Scan for the cell matching the given text and deliver its [x, y] coordinate at center. 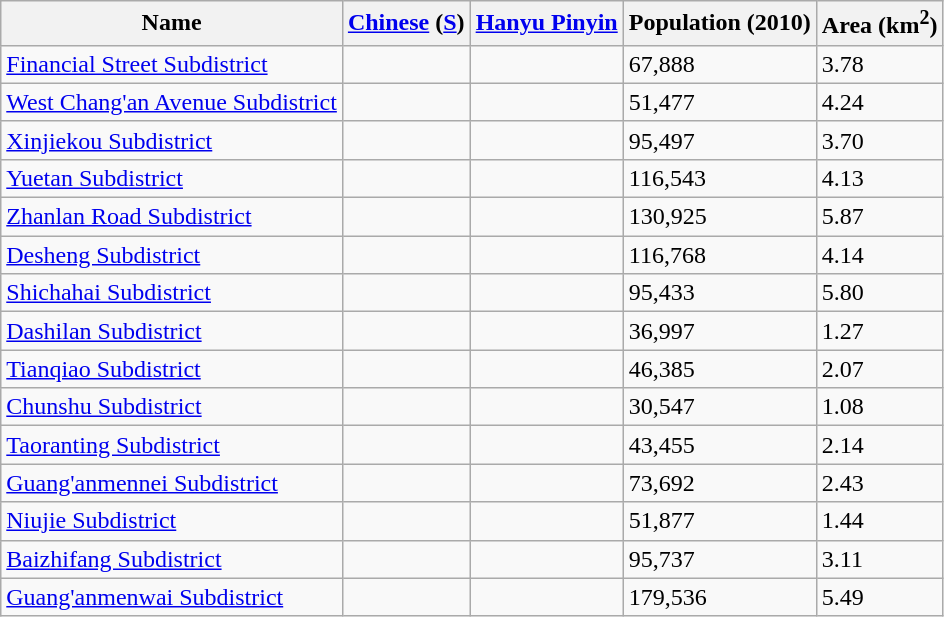
Yuetan Subdistrict [172, 178]
3.11 [880, 559]
1.44 [880, 521]
46,385 [720, 369]
Chinese (S) [406, 24]
51,477 [720, 102]
Chunshu Subdistrict [172, 407]
Desheng Subdistrict [172, 255]
116,768 [720, 255]
130,925 [720, 217]
Area (km2) [880, 24]
Name [172, 24]
4.13 [880, 178]
179,536 [720, 597]
116,543 [720, 178]
Guang'anmenwai Subdistrict [172, 597]
2.07 [880, 369]
2.43 [880, 483]
51,877 [720, 521]
1.08 [880, 407]
Baizhifang Subdistrict [172, 559]
Shichahai Subdistrict [172, 293]
1.27 [880, 331]
Xinjiekou Subdistrict [172, 140]
Hanyu Pinyin [546, 24]
Taoranting Subdistrict [172, 445]
West Chang'an Avenue Subdistrict [172, 102]
30,547 [720, 407]
Population (2010) [720, 24]
95,737 [720, 559]
5.49 [880, 597]
36,997 [720, 331]
Tianqiao Subdistrict [172, 369]
Financial Street Subdistrict [172, 64]
73,692 [720, 483]
3.70 [880, 140]
5.80 [880, 293]
95,433 [720, 293]
95,497 [720, 140]
Guang'anmennei Subdistrict [172, 483]
Zhanlan Road Subdistrict [172, 217]
3.78 [880, 64]
43,455 [720, 445]
Niujie Subdistrict [172, 521]
4.24 [880, 102]
2.14 [880, 445]
Dashilan Subdistrict [172, 331]
4.14 [880, 255]
5.87 [880, 217]
67,888 [720, 64]
